Determine the (x, y) coordinate at the center of the cell enclosing the given text.  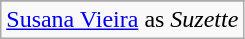
Susana Vieira as Suzette (122, 20)
